Output the (x, y) coordinate of the center of the cell containing the given text.  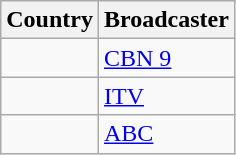
Broadcaster (166, 20)
CBN 9 (166, 58)
Country (50, 20)
ABC (166, 134)
ITV (166, 96)
